Locate the cell with the specified text and output its [x, y] center coordinate. 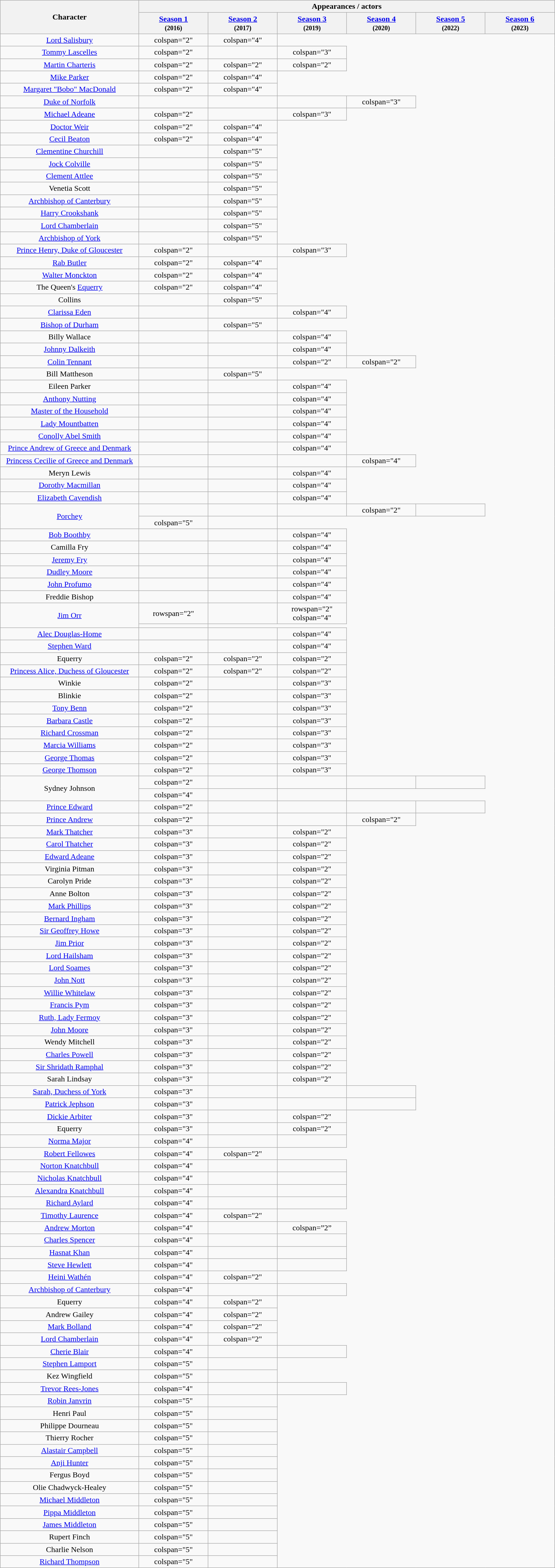
Season 5(2022) [451, 23]
Jim Orr [70, 615]
Billy Wallace [70, 337]
Johnny Dalkeith [70, 349]
Pippa Middleton [70, 1512]
John Nott [70, 980]
Lord Salisbury [70, 40]
Season 2(2017) [243, 23]
Sir Geoffrey Howe [70, 931]
Bishop of Durham [70, 324]
Doctor Weir [70, 126]
Charlie Nelson [70, 1549]
Anthony Nutting [70, 399]
Elizabeth Cavendish [70, 498]
George Thomas [70, 758]
Norma Major [70, 1141]
Porchey [70, 516]
Venetia Scott [70, 189]
Charles Powell [70, 1054]
Willie Whitelaw [70, 993]
Harry Crookshank [70, 213]
Walter Monckton [70, 275]
Clementine Churchill [70, 151]
Bernard Ingham [70, 918]
Season 1(2016) [174, 23]
Character [70, 17]
Carolyn Pride [70, 881]
Thierry Rocher [70, 1438]
Mark Thatcher [70, 832]
Season 6(2023) [520, 23]
Meryn Lewis [70, 473]
Margaret "Bobo" MacDonald [70, 89]
Collins [70, 300]
Wendy Mitchell [70, 1042]
Fergus Boyd [70, 1475]
Bill Mattheson [70, 374]
Mike Parker [70, 77]
Archbishop of York [70, 238]
Mark Phillips [70, 906]
Andrew Gailey [70, 1314]
Jock Colville [70, 163]
Martin Charteris [70, 65]
Richard Aylard [70, 1203]
Ruth, Lady Fermoy [70, 1017]
Virginia Pitman [70, 869]
rowspan="2" [174, 614]
Prince Edward [70, 807]
George Thomson [70, 770]
Master of the Household [70, 411]
Robin Janvrin [70, 1401]
Kez Wingfield [70, 1376]
Sydney Johnson [70, 789]
Appearances / actors [347, 7]
Clarissa Eden [70, 312]
Anne Bolton [70, 894]
Michael Adeane [70, 114]
Patrick Jephson [70, 1104]
Season 4(2020) [381, 23]
Richard Thompson [70, 1562]
Alec Douglas-Home [70, 634]
Tommy Lascelles [70, 52]
Dorothy Macmillan [70, 485]
Alastair Campbell [70, 1450]
Eileen Parker [70, 386]
Dudley Moore [70, 572]
Camilla Fry [70, 547]
Andrew Morton [70, 1228]
Rab Butler [70, 263]
Charles Spencer [70, 1240]
Duke of Norfolk [70, 102]
John Profumo [70, 584]
Lord Hailsham [70, 955]
Rupert Finch [70, 1537]
Prince Andrew of Greece and Denmark [70, 448]
Richard Crossman [70, 733]
Nicholas Knatchbull [70, 1178]
Mark Bolland [70, 1326]
Tony Benn [70, 708]
Jim Prior [70, 943]
Lord Soames [70, 968]
Lady Mountbatten [70, 424]
Barbara Castle [70, 720]
Prince Henry, Duke of Gloucester [70, 250]
Sarah Lindsay [70, 1079]
Marcia Williams [70, 745]
Hasnat Khan [70, 1252]
Steve Hewlett [70, 1265]
Olie Chadwyck-Healey [70, 1487]
colspan=”2” [312, 1228]
Season 3(2019) [312, 23]
Prince Andrew [70, 819]
The Queen's Equerry [70, 287]
Cecil Beaton [70, 139]
Dickie Arbiter [70, 1116]
Freddie Bishop [70, 597]
Sir Shridath Ramphal [70, 1067]
Robert Fellowes [70, 1154]
Henri Paul [70, 1413]
Stephen Ward [70, 646]
Clement Attlee [70, 176]
Blinkie [70, 696]
Trevor Rees-Jones [70, 1389]
Carol Thatcher [70, 844]
Sarah, Duchess of York [70, 1091]
Anji Hunter [70, 1463]
Princess Alice, Duchess of Gloucester [70, 671]
Winkie [70, 683]
rowspan="2" colspan="4" [312, 614]
James Middleton [70, 1524]
Edward Adeane [70, 856]
Heini Wathén [70, 1277]
Stephen Lamport [70, 1364]
Colin Tennant [70, 362]
Francis Pym [70, 1005]
Timothy Laurence [70, 1215]
John Moore [70, 1030]
Michael Middleton [70, 1500]
Norton Knatchbull [70, 1166]
Princess Cecilie of Greece and Denmark [70, 461]
Philippe Dourneau [70, 1426]
Bob Boothby [70, 535]
Jeremy Fry [70, 559]
Cherie Blair [70, 1351]
Conolly Abel Smith [70, 436]
Alexandra Knatchbull [70, 1191]
